Return (X, Y) of the center of cell containing provided text 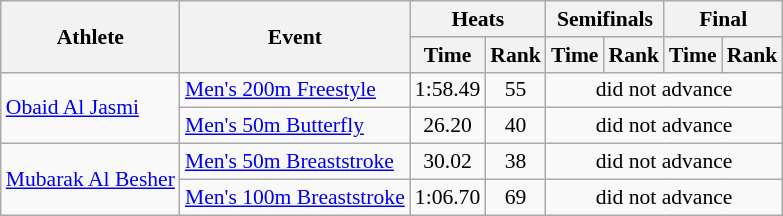
Men's 50m Breaststroke (295, 162)
Final (723, 19)
Men's 50m Butterfly (295, 126)
1:06.70 (448, 197)
Athlete (90, 36)
69 (516, 197)
1:58.49 (448, 90)
40 (516, 126)
Men's 200m Freestyle (295, 90)
26.20 (448, 126)
30.02 (448, 162)
55 (516, 90)
Event (295, 36)
Heats (478, 19)
38 (516, 162)
Obaid Al Jasmi (90, 108)
Semifinals (605, 19)
Men's 100m Breaststroke (295, 197)
Mubarak Al Besher (90, 180)
